Provide the [X, Y] coordinate of the cell's center where the given text is located.  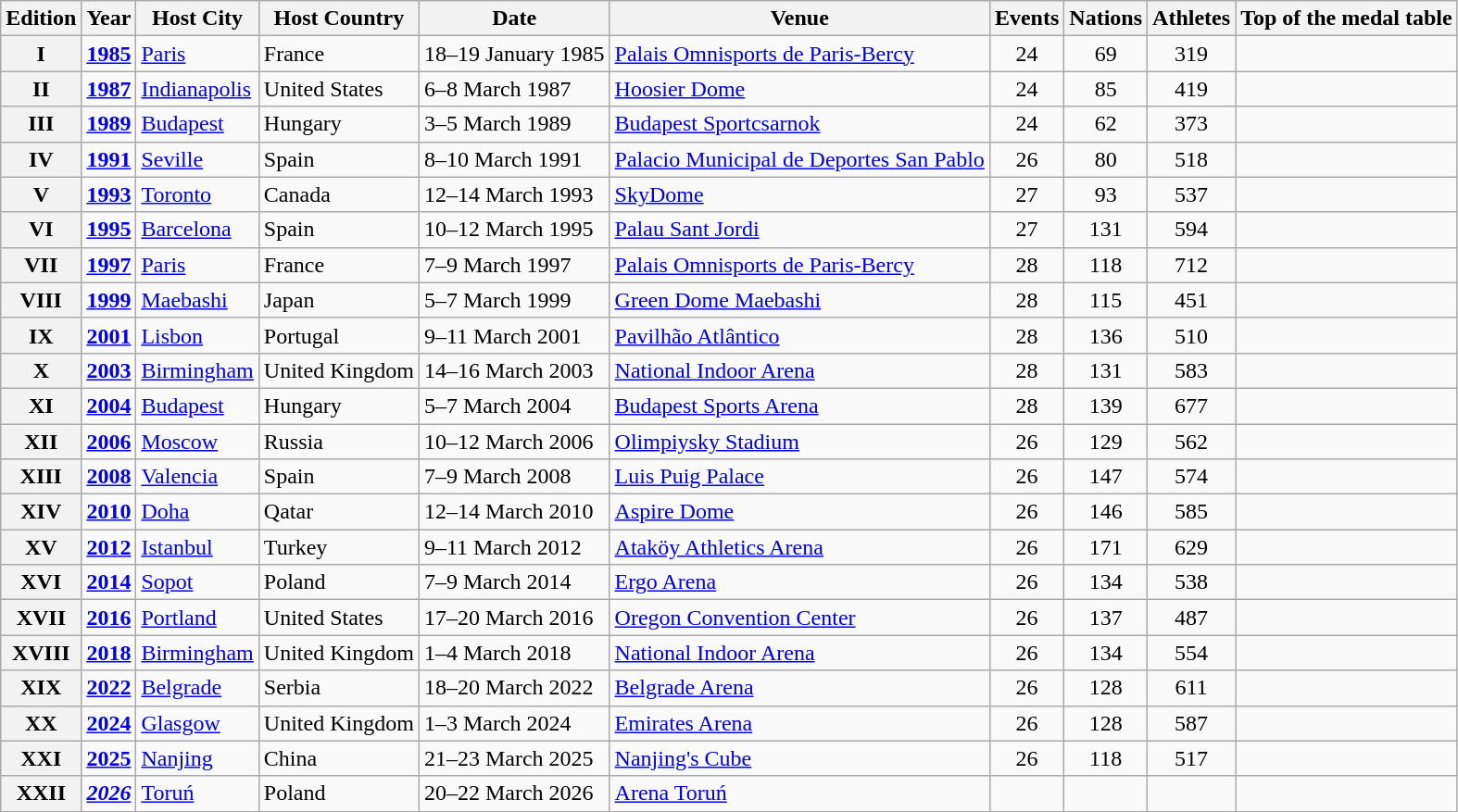
II [41, 89]
139 [1106, 406]
Events [1026, 19]
20–22 March 2026 [514, 793]
518 [1191, 159]
Aspire Dome [799, 512]
1987 [109, 89]
129 [1106, 442]
2024 [109, 723]
2025 [109, 758]
517 [1191, 758]
2004 [109, 406]
Palacio Municipal de Deportes San Pablo [799, 159]
Ergo Arena [799, 582]
IV [41, 159]
9–11 March 2012 [514, 547]
Serbia [339, 688]
Lisbon [197, 335]
Host City [197, 19]
Budapest Sportcsarnok [799, 124]
Belgrade [197, 688]
451 [1191, 300]
Portugal [339, 335]
Luis Puig Palace [799, 477]
5–7 March 1999 [514, 300]
Oregon Convention Center [799, 618]
587 [1191, 723]
XX [41, 723]
Glasgow [197, 723]
2014 [109, 582]
Indianapolis [197, 89]
1997 [109, 265]
Year [109, 19]
14–16 March 2003 [514, 370]
I [41, 54]
Qatar [339, 512]
2010 [109, 512]
Pavilhão Atlântico [799, 335]
Palau Sant Jordi [799, 230]
Moscow [197, 442]
7–9 March 2014 [514, 582]
594 [1191, 230]
SkyDome [799, 194]
115 [1106, 300]
Japan [339, 300]
12–14 March 2010 [514, 512]
Olimpiysky Stadium [799, 442]
Toruń [197, 793]
5–7 March 2004 [514, 406]
Nations [1106, 19]
VIII [41, 300]
562 [1191, 442]
Doha [197, 512]
487 [1191, 618]
Host Country [339, 19]
XXI [41, 758]
Portland [197, 618]
69 [1106, 54]
18–19 January 1985 [514, 54]
85 [1106, 89]
2008 [109, 477]
611 [1191, 688]
2006 [109, 442]
1993 [109, 194]
VI [41, 230]
Budapest Sports Arena [799, 406]
373 [1191, 124]
171 [1106, 547]
Canada [339, 194]
XI [41, 406]
VII [41, 265]
1–3 March 2024 [514, 723]
Istanbul [197, 547]
Athletes [1191, 19]
583 [1191, 370]
10–12 March 2006 [514, 442]
Turkey [339, 547]
Sopot [197, 582]
146 [1106, 512]
1999 [109, 300]
1985 [109, 54]
Arena Toruń [799, 793]
Nanjing [197, 758]
Russia [339, 442]
2001 [109, 335]
7–9 March 2008 [514, 477]
319 [1191, 54]
137 [1106, 618]
147 [1106, 477]
18–20 March 2022 [514, 688]
Maebashi [197, 300]
Green Dome Maebashi [799, 300]
X [41, 370]
China [339, 758]
Seville [197, 159]
2003 [109, 370]
XVI [41, 582]
1989 [109, 124]
Emirates Arena [799, 723]
80 [1106, 159]
510 [1191, 335]
538 [1191, 582]
8–10 March 1991 [514, 159]
2012 [109, 547]
XV [41, 547]
III [41, 124]
XII [41, 442]
Top of the medal table [1347, 19]
Edition [41, 19]
2022 [109, 688]
Hoosier Dome [799, 89]
6–8 March 1987 [514, 89]
3–5 March 1989 [514, 124]
Date [514, 19]
554 [1191, 653]
Ataköy Athletics Arena [799, 547]
XIV [41, 512]
21–23 March 2025 [514, 758]
10–12 March 1995 [514, 230]
2026 [109, 793]
Belgrade Arena [799, 688]
7–9 March 1997 [514, 265]
17–20 March 2016 [514, 618]
V [41, 194]
712 [1191, 265]
585 [1191, 512]
XVII [41, 618]
XIX [41, 688]
537 [1191, 194]
2016 [109, 618]
IX [41, 335]
Toronto [197, 194]
XIII [41, 477]
2018 [109, 653]
574 [1191, 477]
677 [1191, 406]
629 [1191, 547]
XVIII [41, 653]
136 [1106, 335]
1991 [109, 159]
1–4 March 2018 [514, 653]
62 [1106, 124]
93 [1106, 194]
Venue [799, 19]
Nanjing's Cube [799, 758]
9–11 March 2001 [514, 335]
Barcelona [197, 230]
XXII [41, 793]
Valencia [197, 477]
1995 [109, 230]
419 [1191, 89]
12–14 March 1993 [514, 194]
